Capture the cell that displays the provided text and extract its (X, Y) central coordinate. 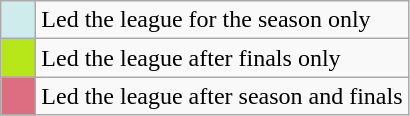
Led the league after season and finals (222, 96)
Led the league after finals only (222, 58)
Led the league for the season only (222, 20)
